Extract the (x, y) coordinate from the center of the cell holding the provided text.  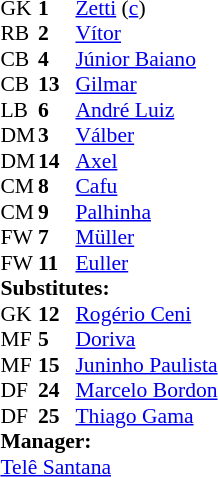
RB (19, 33)
7 (57, 237)
6 (57, 110)
Axel (146, 161)
Marcelo Bordon (146, 391)
Gilmar (146, 85)
5 (57, 339)
André Luiz (146, 110)
8 (57, 187)
14 (57, 161)
Euller (146, 263)
Rogério Ceni (146, 314)
4 (57, 59)
Cafu (146, 187)
11 (57, 263)
LB (19, 110)
13 (57, 85)
Doriva (146, 339)
12 (57, 314)
Müller (146, 237)
Juninho Paulista (146, 365)
GK (19, 314)
Válber (146, 135)
Thiago Gama (146, 416)
Manager: (108, 441)
25 (57, 416)
9 (57, 212)
15 (57, 365)
2 (57, 33)
Palhinha (146, 212)
Júnior Baiano (146, 59)
Substitutes: (108, 289)
3 (57, 135)
Vítor (146, 33)
24 (57, 391)
